Determine the (X, Y) coordinate at the center of the cell enclosing the given text.  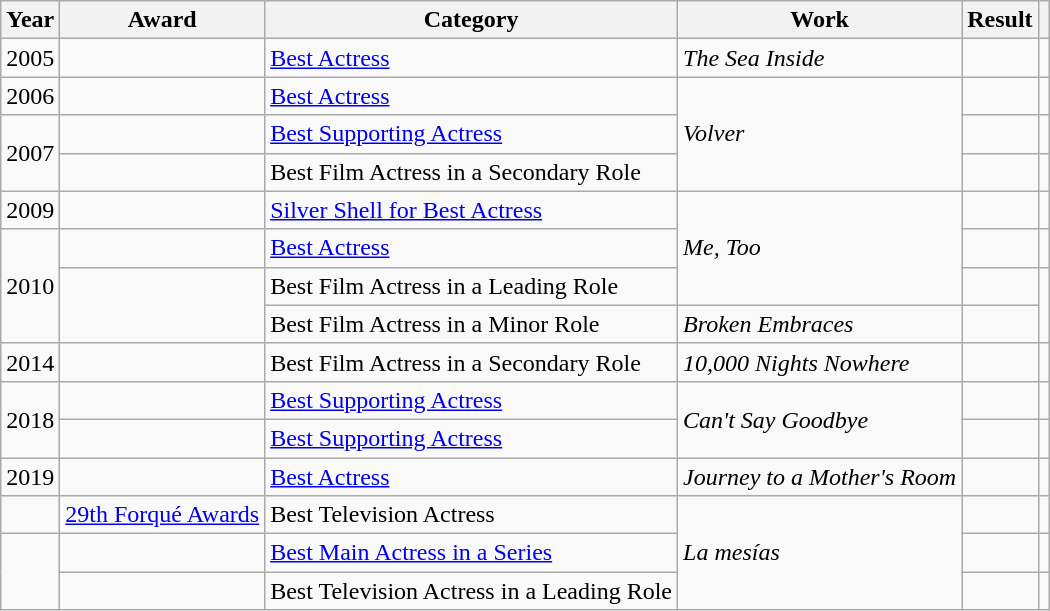
2005 (30, 58)
Me, Too (820, 248)
2009 (30, 210)
2019 (30, 477)
29th Forqué Awards (162, 515)
Best Film Actress in a Minor Role (472, 324)
Best Television Actress (472, 515)
10,000 Nights Nowhere (820, 362)
La mesías (820, 553)
Best Television Actress in a Leading Role (472, 591)
Best Film Actress in a Leading Role (472, 286)
Award (162, 20)
2007 (30, 153)
2006 (30, 96)
Can't Say Goodbye (820, 419)
Result (1000, 20)
Broken Embraces (820, 324)
2014 (30, 362)
Journey to a Mother's Room (820, 477)
Category (472, 20)
Year (30, 20)
Work (820, 20)
Silver Shell for Best Actress (472, 210)
2018 (30, 419)
Best Main Actress in a Series (472, 553)
The Sea Inside (820, 58)
2010 (30, 286)
Volver (820, 134)
